Determine the [x, y] coordinate at the center of the cell enclosing the given text.  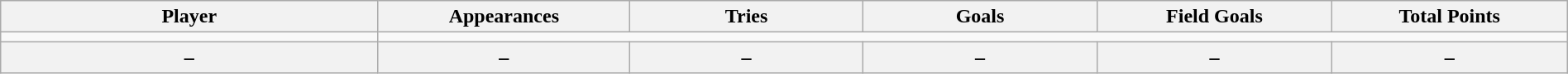
Field Goals [1214, 17]
Tries [746, 17]
Appearances [504, 17]
Player [189, 17]
Goals [979, 17]
Total Points [1449, 17]
